Return the (x, y) coordinate for the center point of the cell that contains the specified text.  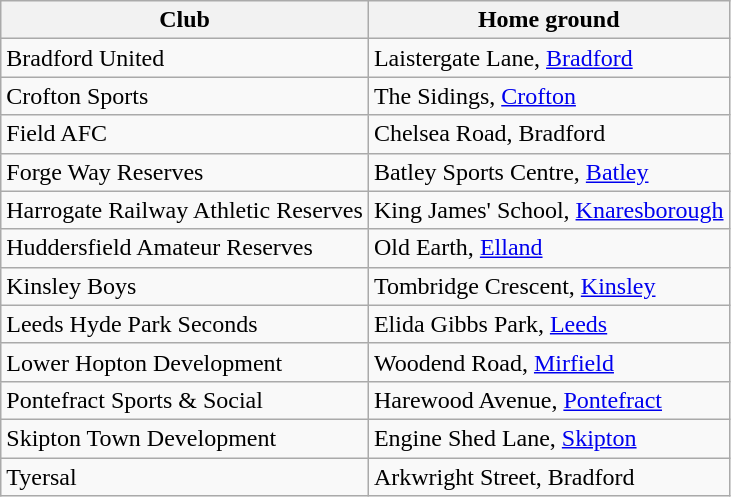
Harrogate Railway Athletic Reserves (185, 210)
Forge Way Reserves (185, 172)
Batley Sports Centre, Batley (548, 172)
Engine Shed Lane, Skipton (548, 438)
Pontefract Sports & Social (185, 400)
Laistergate Lane, Bradford (548, 58)
Old Earth, Elland (548, 248)
Bradford United (185, 58)
Crofton Sports (185, 96)
King James' School, Knaresborough (548, 210)
Lower Hopton Development (185, 362)
Chelsea Road, Bradford (548, 134)
Field AFC (185, 134)
Harewood Avenue, Pontefract (548, 400)
The Sidings, Crofton (548, 96)
Home ground (548, 20)
Kinsley Boys (185, 286)
Woodend Road, Mirfield (548, 362)
Leeds Hyde Park Seconds (185, 324)
Huddersfield Amateur Reserves (185, 248)
Skipton Town Development (185, 438)
Tombridge Crescent, Kinsley (548, 286)
Tyersal (185, 477)
Elida Gibbs Park, Leeds (548, 324)
Arkwright Street, Bradford (548, 477)
Club (185, 20)
